Pinpoint the cell where the given text exists, returning its [X, Y] midpoint coordinate. 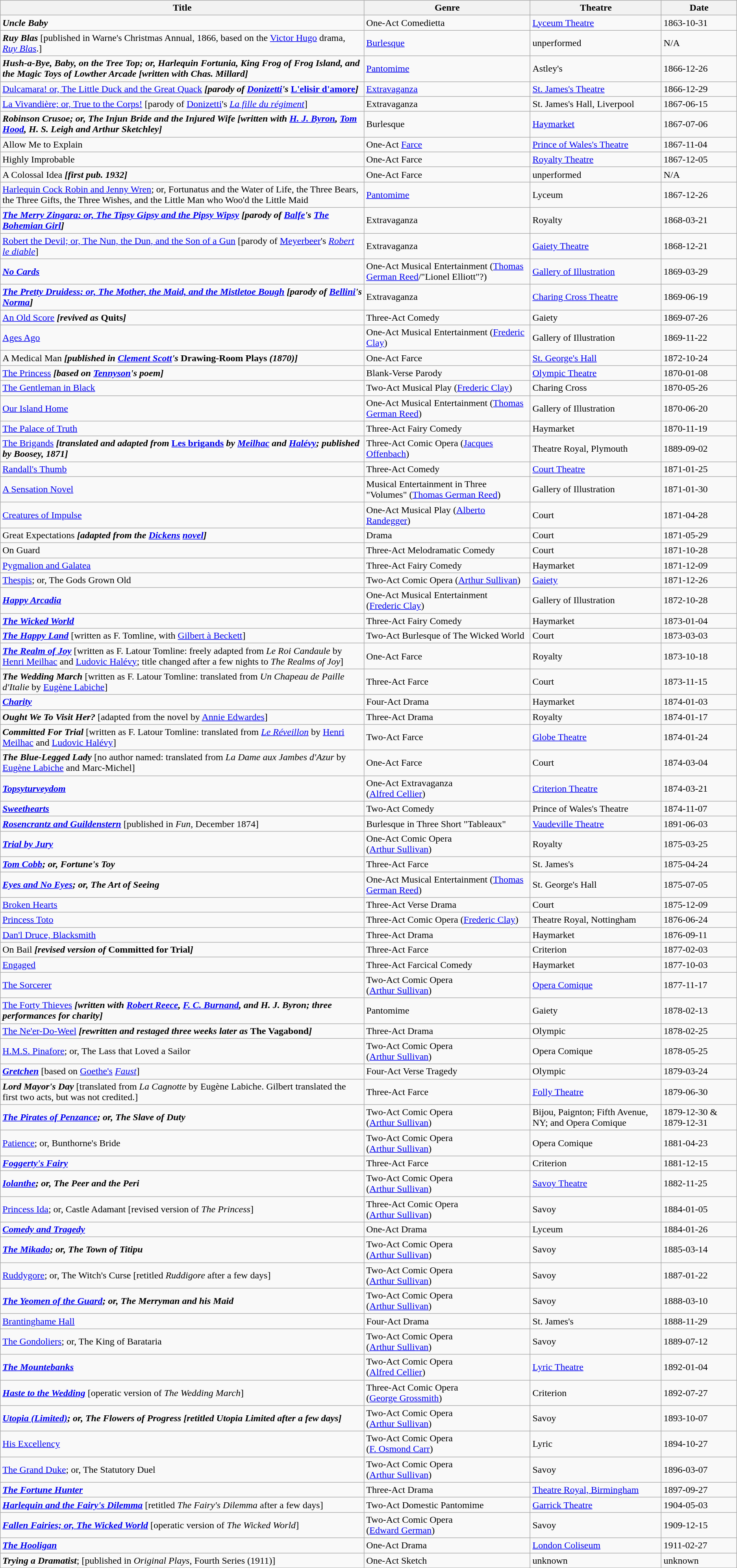
The Merry Zingara; or, The Tipsy Gipsy and the Pipsy Wipsy [parody of Balfe's The Bohemian Girl] [182, 220]
One-Act Comic Opera(Arthur Sullivan) [447, 844]
One-Act Comedietta [447, 23]
1897-09-27 [699, 1490]
1870-05-26 [699, 388]
1873-01-04 [699, 621]
1870-01-08 [699, 373]
1884-01-26 [699, 1230]
1894-10-27 [699, 1444]
The Palace of Truth [182, 428]
Allow Me to Explain [182, 144]
1873-03-03 [699, 636]
Two-Act Musical Play (Frederic Clay) [447, 388]
The Mountebanks [182, 1367]
Harlequin and the Fairy's Dilemma [retitled The Fairy's Dilemma after a few days] [182, 1505]
An Old Score [revived as Quits] [182, 318]
The Gentleman in Black [182, 388]
1879-03-24 [699, 1071]
On Bail [revised version of Committed for Trial] [182, 950]
Astley's [596, 68]
Drama [447, 535]
1878-05-25 [699, 1051]
1873-10-18 [699, 656]
La Vivandière; or, True to the Corps! [parody of Donizetti's La fille du régiment] [182, 104]
1871-04-28 [699, 515]
Two-Act Farce [447, 737]
1911-02-27 [699, 1545]
Royalty Theatre [596, 159]
Iolanthe; or, The Peer and the Peri [182, 1184]
Patience; or, Bunthorne's Bride [182, 1143]
The Pirates of Penzance; or, The Slave of Duty [182, 1117]
The Forty Thieves [written with Robert Reece, F. C. Burnand, and H. J. Byron; three performances for charity] [182, 1010]
Theatre Royal, Plymouth [596, 449]
1888-03-10 [699, 1301]
1867-12-26 [699, 194]
Folly Theatre [596, 1092]
1869-07-26 [699, 318]
Charing Cross Theatre [596, 297]
On Guard [182, 550]
1876-09-11 [699, 935]
Two-Act Comic Opera(Alfred Cellier) [447, 1367]
The Brigands [translated and adapted from Les brigands by Meilhac and Halévy; published by Boosey, 1871] [182, 449]
The Yeomen of the Guard; or, The Merryman and his Maid [182, 1301]
1874-11-07 [699, 809]
Criterion Theatre [596, 789]
Lyceum Theatre [596, 23]
No Cards [182, 271]
Three-Act Farcical Comedy [447, 965]
Randall's Thumb [182, 469]
Eyes and No Eyes; or, The Art of Seeing [182, 885]
Pygmalion and Galatea [182, 565]
A Medical Man [published in Clement Scott's Drawing-Room Plays (1870)] [182, 358]
Garrick Theatre [596, 1505]
1872-10-24 [699, 358]
1904-05-03 [699, 1505]
The Wedding March [written as F. Latour Tomline: translated from Un Chapeau de Paille d'Italie by Eugène Labiche] [182, 681]
Burlesque in Three Short "Tableaux" [447, 824]
1892-01-04 [699, 1367]
1889-07-12 [699, 1342]
Four-Act Verse Tragedy [447, 1071]
1867-12-05 [699, 159]
Theatre Royal, Birmingham [596, 1490]
1869-06-19 [699, 297]
The Grand Duke; or, The Statutory Duel [182, 1469]
Uncle Baby [182, 23]
Title [182, 8]
Ruy Blas [published in Warne's Christmas Annual, 1866, based on the Victor Hugo drama, Ruy Blas.] [182, 43]
1878-02-25 [699, 1031]
The Hooligan [182, 1545]
The Pretty Druidess; or, The Mother, the Maid, and the Mistletoe Bough [parody of Bellini's Norma] [182, 297]
1881-04-23 [699, 1143]
One-Act Musical Entertainment (Thomas German Reed/"Lionel Elliott"?) [447, 271]
Fallen Fairies; or, The Wicked World [operatic version of The Wicked World] [182, 1525]
1871-01-30 [699, 489]
Our Island Home [182, 408]
1887-01-22 [699, 1276]
1877-10-03 [699, 965]
Theatre Royal, Nottingham [596, 920]
1867-11-04 [699, 144]
Ruddygore; or, The Witch's Curse [retitled Ruddigore after a few days] [182, 1276]
London Coliseum [596, 1545]
1884-01-05 [699, 1209]
1877-02-03 [699, 950]
1893-10-07 [699, 1418]
Three-Act Comic Opera(Arthur Sullivan) [447, 1209]
1870-11-19 [699, 428]
1874-01-17 [699, 717]
Lord Mayor's Day [translated from La Cagnotte by Eugène Labiche. Gilbert translated the first two acts, but was not credited.] [182, 1092]
1869-11-22 [699, 338]
Two-Act Comic Opera (Arthur Sullivan) [447, 580]
The Blue-Legged Lady [no author named: translated from La Dame aux Jambes d'Azur by Eugène Labiche and Marc-Michel] [182, 763]
1875-07-05 [699, 885]
One-Act Musical Play (Alberto Randegger) [447, 515]
Charity [182, 702]
Charing Cross [596, 388]
1892-07-27 [699, 1393]
1875-12-09 [699, 905]
The Fortune Hunter [182, 1490]
Trying a Dramatist; [published in Original Plays, Fourth Series (1911)] [182, 1560]
The Happy Land [written as F. Tomline, with Gilbert à Beckett] [182, 636]
1874-03-21 [699, 789]
Haste to the Wedding [operatic version of The Wedding March] [182, 1393]
1874-01-24 [699, 737]
1888-11-29 [699, 1321]
1874-01-03 [699, 702]
1866-12-29 [699, 89]
Comedy and Tragedy [182, 1230]
1873-11-15 [699, 681]
Three-Act Comic Opera (Jacques Offenbach) [447, 449]
Blank-Verse Parody [447, 373]
Great Expectations [adapted from the Dickens novel] [182, 535]
Two-Act Comedy [447, 809]
Committed For Trial [written as F. Latour Tomline: translated from Le Réveillon by Henri Meilhac and Ludovic Halévy] [182, 737]
1875-04-24 [699, 864]
Theatre [596, 8]
The Gondoliers; or, The King of Barataria [182, 1342]
Date [699, 8]
1871-12-26 [699, 580]
One-Act Musical Entertainment(Frederic Clay) [447, 600]
Lyric Theatre [596, 1367]
Sweethearts [182, 809]
Olympic Theatre [596, 373]
Princess Toto [182, 920]
1874-03-04 [699, 763]
1881-12-15 [699, 1163]
1878-02-13 [699, 1010]
1871-12-09 [699, 565]
Brantinghame Hall [182, 1321]
1879-06-30 [699, 1092]
1891-06-03 [699, 824]
1876-06-24 [699, 920]
Dulcamara! or, The Little Duck and the Great Quack [parody of Donizetti's L'elisir d'amore] [182, 89]
One-Act Extravaganza(Alfred Cellier) [447, 789]
Gretchen [based on Goethe's Faust] [182, 1071]
Thespis; or, The Gods Grown Old [182, 580]
One-Act Musical Entertainment (Frederic Clay) [447, 338]
Gaiety Theatre [596, 246]
Globe Theatre [596, 737]
Bijou, Paignton; Fifth Avenue, NY; and Opera Comique [596, 1117]
1871-05-29 [699, 535]
Two-Act Comic Opera(F. Osmond Carr) [447, 1444]
1867-07-06 [699, 124]
Princess Ida; or, Castle Adamant [revised version of The Princess] [182, 1209]
Court Theatre [596, 469]
Two-Act Comic Opera(Edward German) [447, 1525]
1875-03-25 [699, 844]
1868-12-21 [699, 246]
Trial by Jury [182, 844]
A Colossal Idea [first pub. 1932] [182, 174]
Ought We To Visit Her? [adapted from the novel by Annie Edwardes] [182, 717]
1871-01-25 [699, 469]
1868-03-21 [699, 220]
Rosencrantz and Guildenstern [published in Fun, December 1874] [182, 824]
Utopia (Limited); or, The Flowers of Progress [retitled Utopia Limited after a few days] [182, 1418]
Creatures of Impulse [182, 515]
Vaudeville Theatre [596, 824]
Musical Entertainment in Three "Volumes" (Thomas German Reed) [447, 489]
The Ne'er-Do-Weel [rewritten and restaged three weeks later as The Vagabond] [182, 1031]
1879-12-30 & 1879-12-31 [699, 1117]
Ages Ago [182, 338]
Foggerty's Fairy [182, 1163]
1885-03-14 [699, 1250]
Three-Act Verse Drama [447, 905]
Broken Hearts [182, 905]
H.M.S. Pinafore; or, The Lass that Loved a Sailor [182, 1051]
1909-12-15 [699, 1525]
Robinson Crusoe; or, The Injun Bride and the Injured Wife [written with H. J. Byron, Tom Hood, H. S. Leigh and Arthur Sketchley] [182, 124]
1872-10-28 [699, 600]
Three-Act Comic Opera(George Grossmith) [447, 1393]
One-Act Sketch [447, 1560]
Robert the Devil; or, The Nun, the Dun, and the Son of a Gun [parody of Meyerbeer's Robert le diable] [182, 246]
1863-10-31 [699, 23]
Topsyturveydom [182, 789]
Genre [447, 8]
Three-Act Melodramatic Comedy [447, 550]
St. James's Theatre [596, 89]
The Sorcerer [182, 985]
A Sensation Novel [182, 489]
1870-06-20 [699, 408]
1889-09-02 [699, 449]
1877-11-17 [699, 985]
1882-11-25 [699, 1184]
Highly Improbable [182, 159]
St. James's Hall, Liverpool [596, 104]
Savoy Theatre [596, 1184]
1866-12-26 [699, 68]
Lyric [596, 1444]
1869-03-29 [699, 271]
Engaged [182, 965]
The Mikado; or, The Town of Titipu [182, 1250]
Dan'l Druce, Blacksmith [182, 935]
Two-Act Domestic Pantomime [447, 1505]
His Excellency [182, 1444]
Two-Act Burlesque of The Wicked World [447, 636]
Tom Cobb; or, Fortune's Toy [182, 864]
The Princess [based on Tennyson's poem] [182, 373]
The Wicked World [182, 621]
1871-10-28 [699, 550]
Happy Arcadia [182, 600]
Three-Act Comic Opera (Frederic Clay) [447, 920]
1896-03-07 [699, 1469]
1867-06-15 [699, 104]
